Extract the (X, Y) coordinate from the center of the cell holding the provided text.  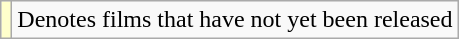
Denotes films that have not yet been released (235, 20)
